Capture the cell that displays the provided text and extract its [X, Y] central coordinate. 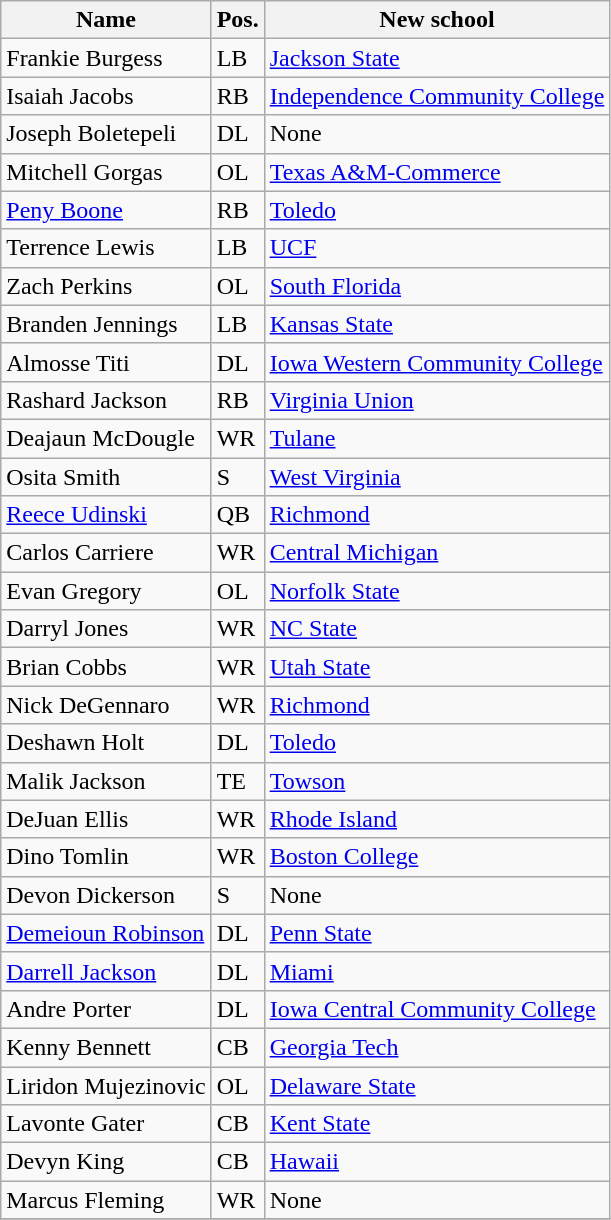
Frankie Burgess [106, 58]
UCF [437, 248]
Texas A&M-Commerce [437, 172]
Devon Dickerson [106, 895]
Pos. [238, 20]
Evan Gregory [106, 591]
Boston College [437, 857]
Hawaii [437, 1162]
Georgia Tech [437, 1047]
Liridon Mujezinovic [106, 1085]
Rhode Island [437, 819]
Tulane [437, 438]
TE [238, 781]
Mitchell Gorgas [106, 172]
South Florida [437, 286]
Kent State [437, 1124]
Darrell Jackson [106, 971]
Joseph Boletepeli [106, 134]
Darryl Jones [106, 629]
Iowa Central Community College [437, 1009]
Carlos Carriere [106, 553]
Nick DeGennaro [106, 705]
Dino Tomlin [106, 857]
Isaiah Jacobs [106, 96]
New school [437, 20]
Independence Community College [437, 96]
Almosse Titi [106, 362]
Central Michigan [437, 553]
Brian Cobbs [106, 667]
QB [238, 515]
Virginia Union [437, 400]
Lavonte Gater [106, 1124]
Delaware State [437, 1085]
West Virginia [437, 477]
Deshawn Holt [106, 743]
Devyn King [106, 1162]
Miami [437, 971]
Osita Smith [106, 477]
Penn State [437, 933]
Deajaun McDougle [106, 438]
Name [106, 20]
Towson [437, 781]
Norfolk State [437, 591]
NC State [437, 629]
Utah State [437, 667]
Branden Jennings [106, 324]
Marcus Fleming [106, 1200]
Kansas State [437, 324]
DeJuan Ellis [106, 819]
Malik Jackson [106, 781]
Reece Udinski [106, 515]
Kenny Bennett [106, 1047]
Jackson State [437, 58]
Zach Perkins [106, 286]
Andre Porter [106, 1009]
Demeioun Robinson [106, 933]
Terrence Lewis [106, 248]
Iowa Western Community College [437, 362]
Peny Boone [106, 210]
Rashard Jackson [106, 400]
